Identify which cell holds the provided text, then report its [X, Y] central coordinate. 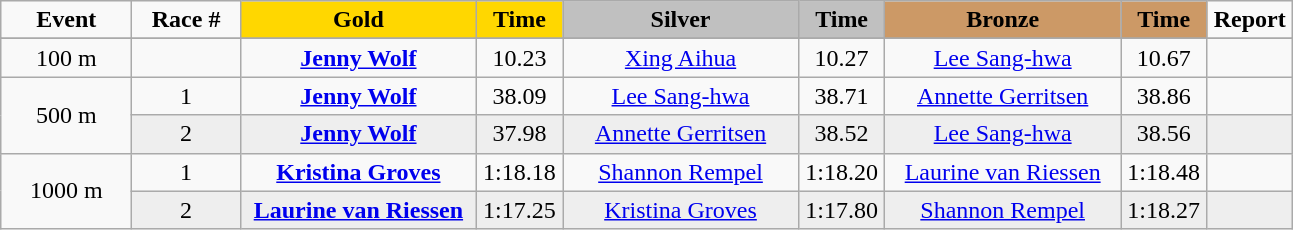
100 m [66, 58]
Xing Aihua [680, 58]
38.56 [1164, 134]
Report [1250, 20]
1:18.48 [1164, 172]
Race # [186, 20]
Silver [680, 20]
1:18.27 [1164, 210]
500 m [66, 115]
1:17.25 [519, 210]
37.98 [519, 134]
38.71 [842, 96]
1:18.18 [519, 172]
Gold [358, 20]
38.09 [519, 96]
10.23 [519, 58]
10.27 [842, 58]
1:17.80 [842, 210]
38.86 [1164, 96]
1000 m [66, 191]
Event [66, 20]
Bronze [1003, 20]
1:18.20 [842, 172]
38.52 [842, 134]
10.67 [1164, 58]
